Return the (x, y) coordinate for the center point of the cell that contains the specified text.  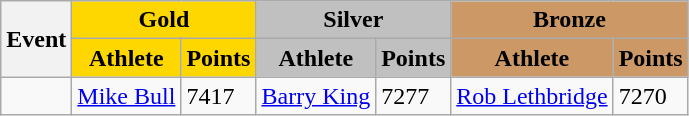
Mike Bull (126, 96)
Rob Lethbridge (532, 96)
Bronze (570, 20)
Event (36, 39)
7417 (218, 96)
Silver (354, 20)
7270 (650, 96)
Barry King (316, 96)
7277 (414, 96)
Gold (164, 20)
